Scan for the cell matching the given text and deliver its (X, Y) coordinate at center. 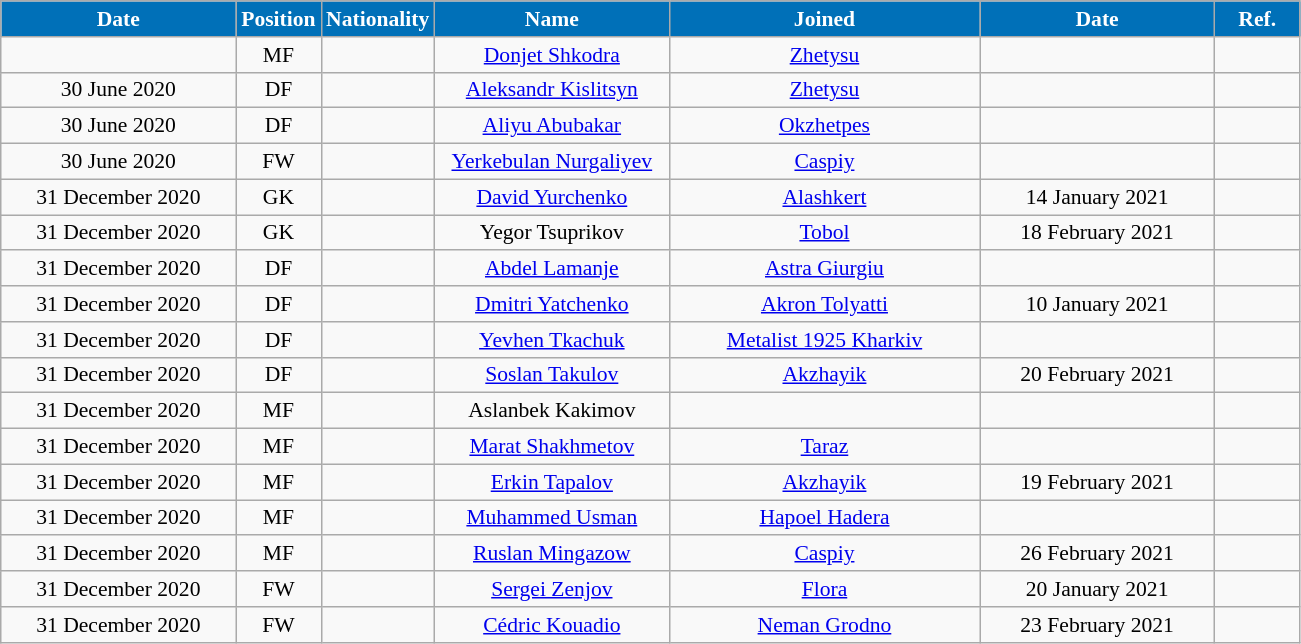
Taraz (824, 447)
18 February 2021 (1098, 233)
David Yurchenko (552, 197)
Dmitri Yatchenko (552, 304)
Erkin Tapalov (552, 482)
Yegor Tsuprikov (552, 233)
23 February 2021 (1098, 625)
Name (552, 19)
Marat Shakhmetov (552, 447)
Yevhen Tkachuk (552, 340)
Soslan Takulov (552, 375)
26 February 2021 (1098, 554)
Ruslan Mingazow (552, 554)
Astra Giurgiu (824, 269)
Abdel Lamanje (552, 269)
Muhammed Usman (552, 518)
Yerkebulan Nurgaliyev (552, 162)
Aliyu Abubakar (552, 126)
Donjet Shkodra (552, 55)
Sergei Zenjov (552, 589)
20 January 2021 (1098, 589)
Metalist 1925 Kharkiv (824, 340)
Joined (824, 19)
Aslanbek Kakimov (552, 411)
Akron Tolyatti (824, 304)
Position (278, 19)
Ref. (1258, 19)
14 January 2021 (1098, 197)
Neman Grodno (824, 625)
19 February 2021 (1098, 482)
Hapoel Hadera (824, 518)
Okzhetpes (824, 126)
Alashkert (824, 197)
Tobol (824, 233)
Cédric Kouadio (552, 625)
Flora (824, 589)
Nationality (378, 19)
10 January 2021 (1098, 304)
Aleksandr Kislitsyn (552, 90)
20 February 2021 (1098, 375)
